Determine the [x, y] coordinate at the center of the cell enclosing the given text.  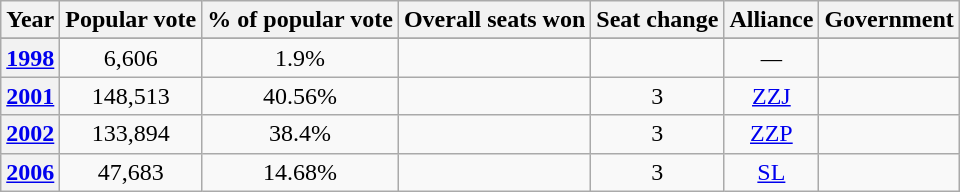
ZZJ [772, 96]
1.9% [300, 58]
% of popular vote [300, 20]
Alliance [772, 20]
ZZP [772, 134]
14.68% [300, 172]
2006 [30, 172]
148,513 [131, 96]
47,683 [131, 172]
— [772, 58]
38.4% [300, 134]
6,606 [131, 58]
2001 [30, 96]
SL [772, 172]
Seat change [658, 20]
2002 [30, 134]
1998 [30, 58]
Popular vote [131, 20]
40.56% [300, 96]
Government [889, 20]
Overall seats won [494, 20]
133,894 [131, 134]
Year [30, 20]
